Pinpoint the cell where the given text exists, returning its (x, y) midpoint coordinate. 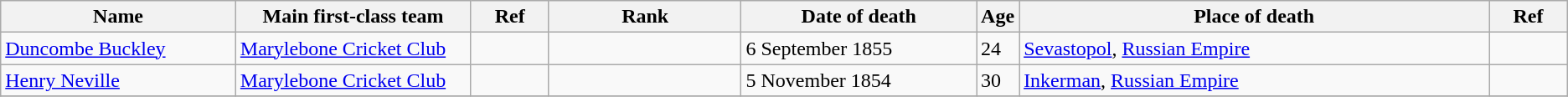
Age (998, 17)
Date of death (859, 17)
Main first-class team (353, 17)
30 (998, 80)
Name (119, 17)
6 September 1855 (859, 48)
Inkerman, Russian Empire (1255, 80)
24 (998, 48)
5 November 1854 (859, 80)
Sevastopol, Russian Empire (1255, 48)
Place of death (1255, 17)
Rank (645, 17)
Henry Neville (119, 80)
Duncombe Buckley (119, 48)
